Detect which cell encompasses the target text, then output its (X, Y) center coordinate. 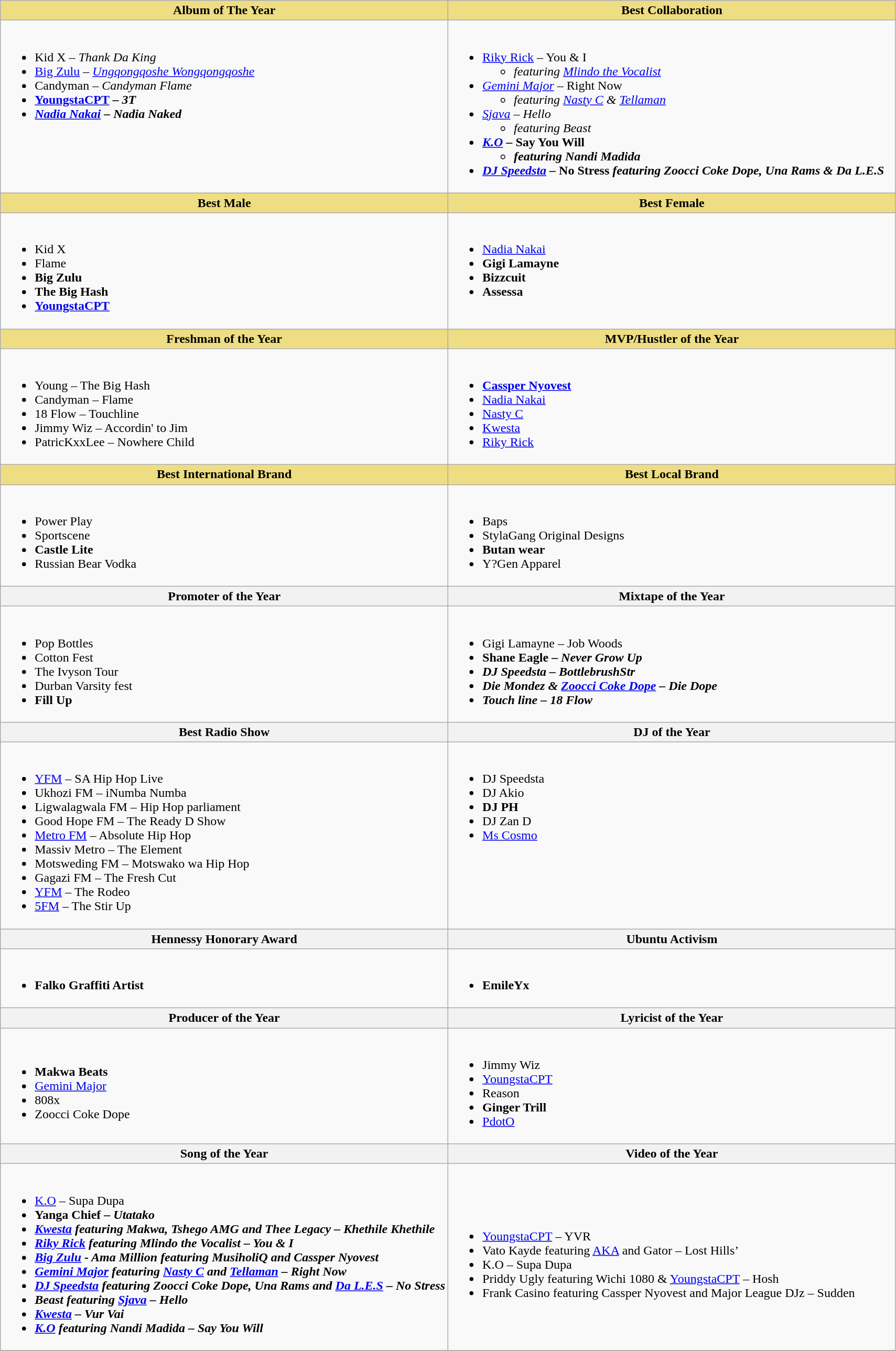
Gigi Lamayne – Job WoodsShane Eagle – Never Grow UpDJ Speedsta – BottlebrushStrDie Mondez & Zoocci Coke Dope – Die DopeTouch line – 18 Flow (672, 664)
BapsStylaGang Original DesignsButan wearY?Gen Apparel (672, 535)
Best Male (224, 203)
Pop BottlesCotton FestThe Ivyson TourDurban Varsity festFill Up (224, 664)
MVP/Hustler of the Year (672, 339)
Young – The Big HashCandyman – Flame18 Flow – TouchlineJimmy Wiz – Accordin' to JimPatricKxxLee – Nowhere Child (224, 407)
Kid XFlameBig ZuluThe Big HashYoungstaCPT (224, 271)
Lyricist of the Year (672, 1018)
Producer of the Year (224, 1018)
DJ SpeedstaDJ AkioDJ PHDJ Zan DMs Cosmo (672, 835)
Cassper NyovestNadia NakaiNasty CKwestaRiky Rick (672, 407)
Best Radio Show (224, 732)
Promoter of the Year (224, 596)
Kid X – Thank Da KingBig Zulu – Ungqongqoshe WongqongqosheCandyman – Candyman FlameYoungstaCPT – 3TNadia Nakai – Nadia Naked (224, 107)
Hennessy Honorary Award (224, 939)
DJ of the Year (672, 732)
Jimmy WizYoungstaCPTReasonGinger TrillPdotO (672, 1086)
Best Female (672, 203)
Best Local Brand (672, 474)
Power PlaySportsceneCastle LiteRussian Bear Vodka (224, 535)
Mixtape of the Year (672, 596)
Video of the Year (672, 1154)
Best International Brand (224, 474)
Best Collaboration (672, 10)
Makwa BeatsGemini Major808xZoocci Coke Dope (224, 1086)
Falko Graffiti Artist (224, 978)
Ubuntu Activism (672, 939)
Nadia NakaiGigi LamayneBizzcuitAssessa (672, 271)
Album of The Year (224, 10)
Freshman of the Year (224, 339)
EmileYx (672, 978)
Song of the Year (224, 1154)
